Pinpoint the cell where the given text exists, returning its [x, y] midpoint coordinate. 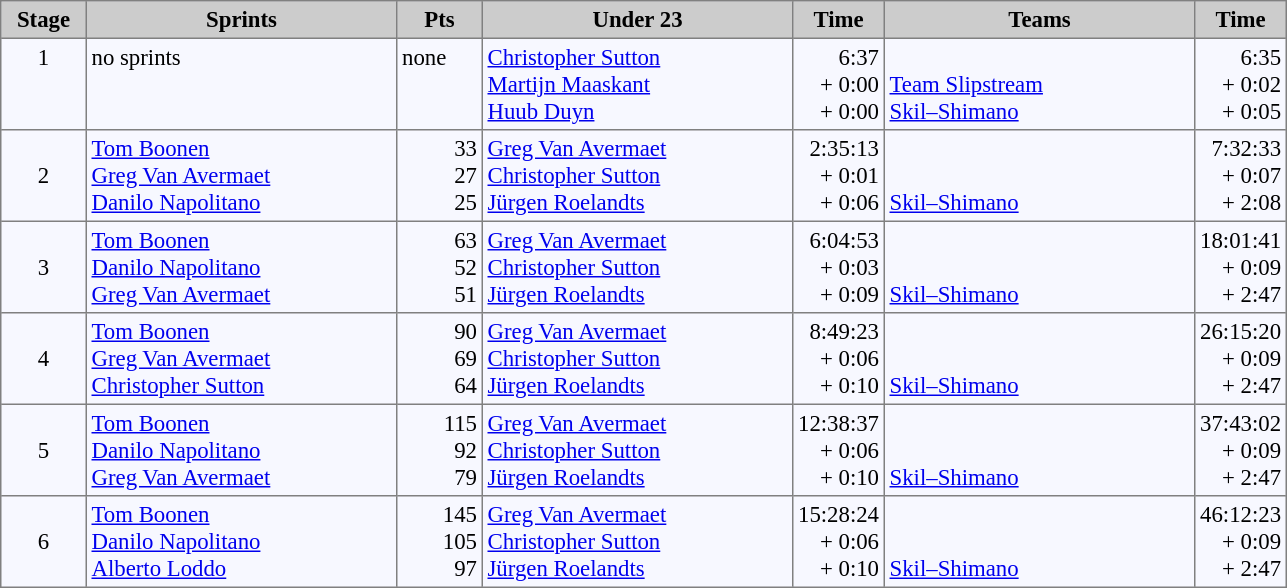
2 [44, 176]
46:12:23 + 0:09 + 2:47 [1241, 542]
115 92 79 [440, 450]
14510597 [440, 542]
Stage [44, 20]
15:28:24 + 0:06 + 0:10 [839, 542]
3 [44, 267]
26:15:20 + 0:09 + 2:47 [1241, 359]
4 [44, 359]
Under 23 [637, 20]
37:43:02 + 0:09 + 2:47 [1241, 450]
6 [44, 542]
6:37 + 0:00 + 0:00 [839, 84]
Teams [1039, 20]
6:04:53 + 0:03 + 0:09 [839, 267]
Pts [440, 20]
none [440, 84]
63 52 51 [440, 267]
Tom Boonen Danilo Napolitano Alberto Loddo [241, 542]
Tom Boonen Greg Van Avermaet Danilo Napolitano [241, 176]
90 69 64 [440, 359]
Sprints [241, 20]
1 [44, 84]
33 27 25 [440, 176]
Tom Boonen Greg Van Avermaet Christopher Sutton [241, 359]
Christopher Sutton Martijn Maaskant Huub Duyn [637, 84]
6:35 + 0:02 + 0:05 [1241, 84]
12:38:37 + 0:06 + 0:10 [839, 450]
Team Slipstream Skil–Shimano [1039, 84]
5 [44, 450]
2:35:13 + 0:01 + 0:06 [839, 176]
8:49:23 + 0:06 + 0:10 [839, 359]
18:01:41 + 0:09 + 2:47 [1241, 267]
7:32:33 + 0:07 + 2:08 [1241, 176]
no sprints [241, 84]
